Find where the given text appears and provide that cell's center as [X, Y] coordinate. 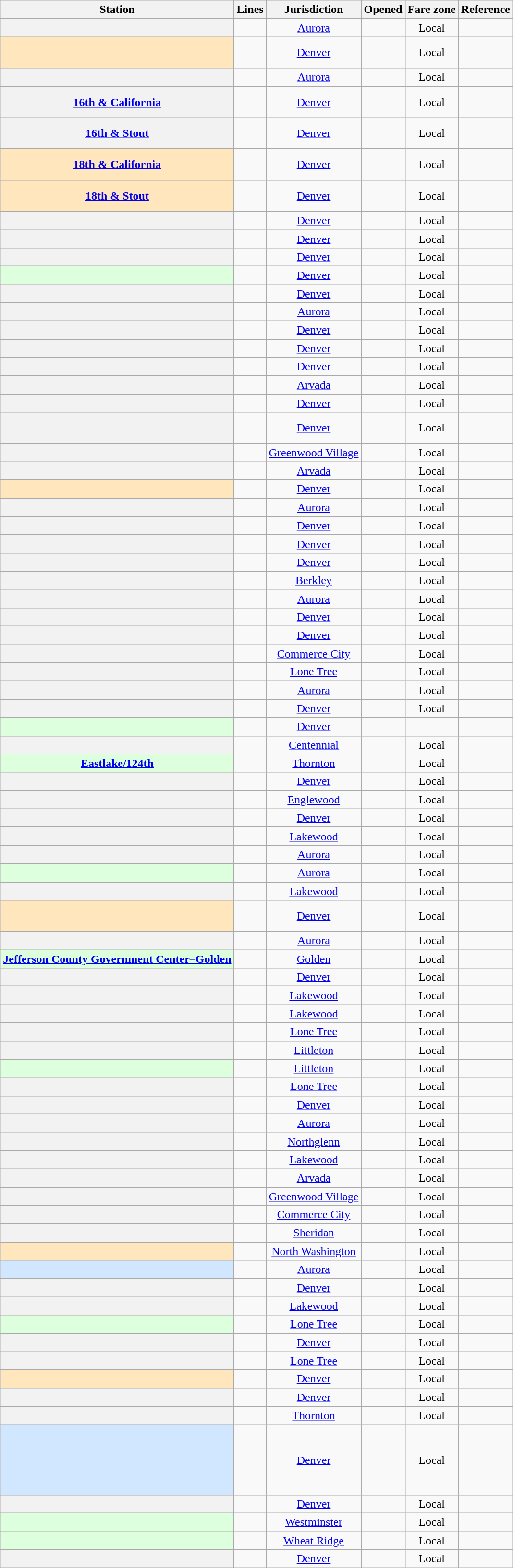
Centennial [314, 745]
Englewood [314, 800]
Eastlake/124th [117, 763]
18th & California [117, 164]
Wheat Ridge [314, 1540]
Sheridan [314, 1233]
Westminster [314, 1522]
Lines [250, 10]
Jurisdiction [314, 10]
16th & Stout [117, 133]
16th & California [117, 102]
Reference [485, 10]
Golden [314, 959]
Fare zone [431, 10]
Northglenn [314, 1141]
North Washington [314, 1251]
Station [117, 10]
18th & Stout [117, 196]
Opened [383, 10]
Jefferson County Government Center–Golden [117, 959]
Berkley [314, 580]
